From the cell containing the given text, extract its center point as (X, Y) coordinate. 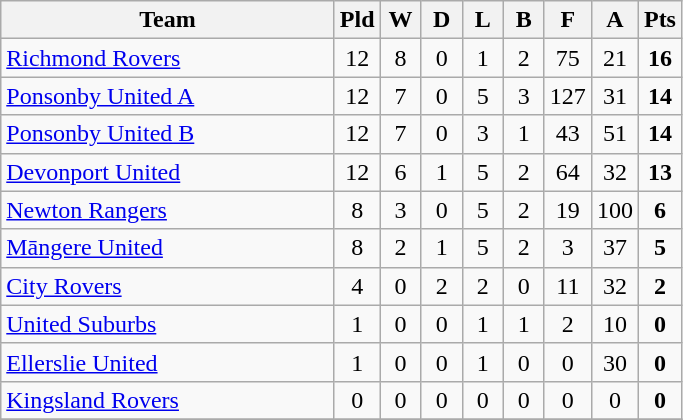
A (614, 20)
D (442, 20)
10 (614, 324)
19 (568, 210)
Team (168, 20)
Māngere United (168, 248)
Devonport United (168, 172)
Kingsland Rovers (168, 400)
127 (568, 96)
Ponsonby United A (168, 96)
21 (614, 58)
16 (660, 58)
13 (660, 172)
51 (614, 134)
Newton Rangers (168, 210)
37 (614, 248)
B (524, 20)
Ellerslie United (168, 362)
F (568, 20)
75 (568, 58)
43 (568, 134)
100 (614, 210)
W (400, 20)
City Rovers (168, 286)
30 (614, 362)
Pts (660, 20)
4 (357, 286)
Richmond Rovers (168, 58)
United Suburbs (168, 324)
L (482, 20)
31 (614, 96)
11 (568, 286)
Pld (357, 20)
64 (568, 172)
Ponsonby United B (168, 134)
